Locate the cell with the specified text and output its (x, y) center coordinate. 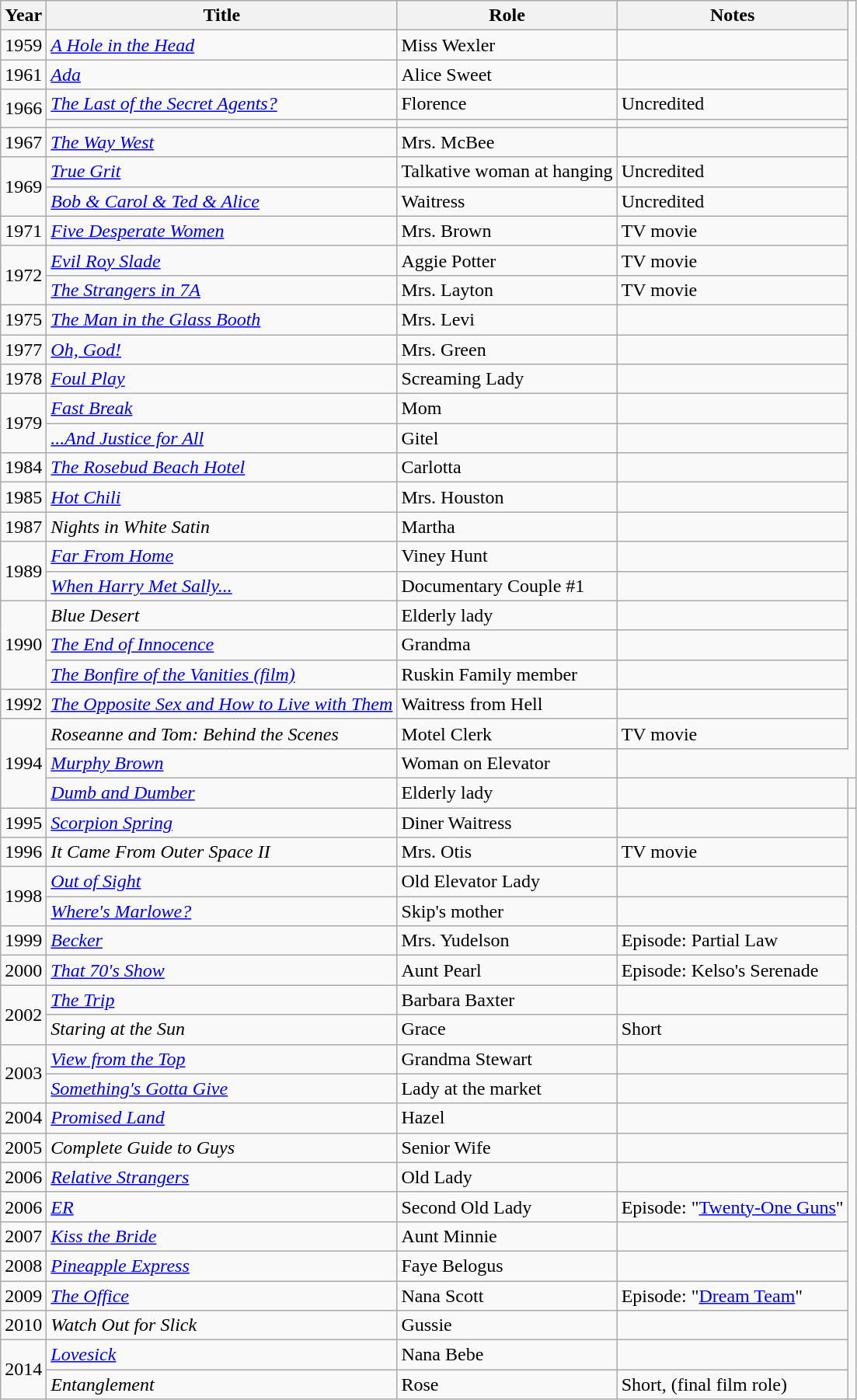
Nights in White Satin (222, 527)
Where's Marlowe? (222, 911)
2007 (23, 1236)
2014 (23, 1370)
Scorpion Spring (222, 823)
Mrs. Brown (507, 231)
Alice Sweet (507, 75)
Ada (222, 75)
Gussie (507, 1325)
Mrs. McBee (507, 142)
The Bonfire of the Vanities (film) (222, 674)
2004 (23, 1118)
2008 (23, 1266)
Dumb and Dumber (222, 792)
Short, (final film role) (732, 1384)
Hot Chili (222, 497)
View from the Top (222, 1059)
Mrs. Houston (507, 497)
1992 (23, 704)
The Way West (222, 142)
The End of Innocence (222, 645)
Far From Home (222, 556)
1990 (23, 645)
2003 (23, 1074)
Grandma Stewart (507, 1059)
1971 (23, 231)
Faye Belogus (507, 1266)
1969 (23, 186)
1998 (23, 897)
Something's Gotta Give (222, 1088)
Year (23, 16)
1959 (23, 45)
Mrs. Layton (507, 290)
Lovesick (222, 1355)
Mom (507, 409)
The Opposite Sex and How to Live with Them (222, 704)
Skip's mother (507, 911)
Documentary Couple #1 (507, 586)
1994 (23, 763)
Mrs. Green (507, 349)
2002 (23, 1015)
Bob & Carol & Ted & Alice (222, 201)
Mrs. Levi (507, 319)
Viney Hunt (507, 556)
1966 (23, 109)
True Grit (222, 172)
Title (222, 16)
When Harry Met Sally... (222, 586)
Entanglement (222, 1384)
Evil Roy Slade (222, 260)
Motel Clerk (507, 733)
1972 (23, 275)
Martha (507, 527)
Mrs. Yudelson (507, 941)
Episode: "Dream Team" (732, 1295)
Diner Waitress (507, 823)
The Office (222, 1295)
Mrs. Otis (507, 852)
Notes (732, 16)
Hazel (507, 1118)
Barbara Baxter (507, 1000)
1996 (23, 852)
1961 (23, 75)
Pineapple Express (222, 1266)
Old Lady (507, 1177)
2009 (23, 1295)
Waitress from Hell (507, 704)
Nana Scott (507, 1295)
Miss Wexler (507, 45)
Becker (222, 941)
Screaming Lady (507, 379)
Murphy Brown (222, 763)
The Last of the Secret Agents? (222, 104)
Oh, God! (222, 349)
1984 (23, 468)
Episode: Kelso's Serenade (732, 970)
1987 (23, 527)
Relative Strangers (222, 1177)
...And Justice for All (222, 438)
Aunt Minnie (507, 1236)
Short (732, 1029)
Second Old Lady (507, 1207)
2000 (23, 970)
Blue Desert (222, 615)
Foul Play (222, 379)
1989 (23, 571)
The Man in the Glass Booth (222, 319)
Watch Out for Slick (222, 1325)
Lady at the market (507, 1088)
Episode: "Twenty-One Guns" (732, 1207)
1979 (23, 423)
Promised Land (222, 1118)
The Strangers in 7A (222, 290)
Ruskin Family member (507, 674)
Waitress (507, 201)
Complete Guide to Guys (222, 1148)
Talkative woman at hanging (507, 172)
A Hole in the Head (222, 45)
1975 (23, 319)
Nana Bebe (507, 1355)
Five Desperate Women (222, 231)
Fast Break (222, 409)
Carlotta (507, 468)
Gitel (507, 438)
Rose (507, 1384)
The Trip (222, 1000)
Roseanne and Tom: Behind the Scenes (222, 733)
The Rosebud Beach Hotel (222, 468)
1985 (23, 497)
ER (222, 1207)
Kiss the Bride (222, 1236)
Florence (507, 104)
Senior Wife (507, 1148)
Staring at the Sun (222, 1029)
Old Elevator Lady (507, 882)
1999 (23, 941)
It Came From Outer Space II (222, 852)
Episode: Partial Law (732, 941)
1978 (23, 379)
Aunt Pearl (507, 970)
Aggie Potter (507, 260)
That 70's Show (222, 970)
2005 (23, 1148)
Grandma (507, 645)
1995 (23, 823)
2010 (23, 1325)
Grace (507, 1029)
Role (507, 16)
Woman on Elevator (507, 763)
1977 (23, 349)
Out of Sight (222, 882)
1967 (23, 142)
